Return (x, y) of the center of cell containing provided text 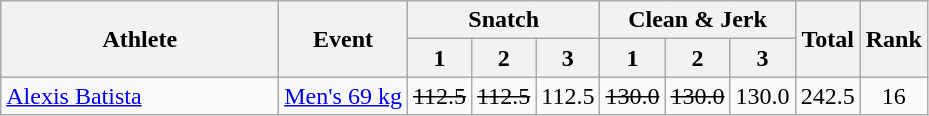
16 (894, 96)
Snatch (504, 20)
Rank (894, 39)
Men's 69 kg (344, 96)
Event (344, 39)
Alexis Batista (140, 96)
Clean & Jerk (698, 20)
Athlete (140, 39)
242.5 (828, 96)
Total (828, 39)
